Identify which cell holds the provided text, then report its (x, y) central coordinate. 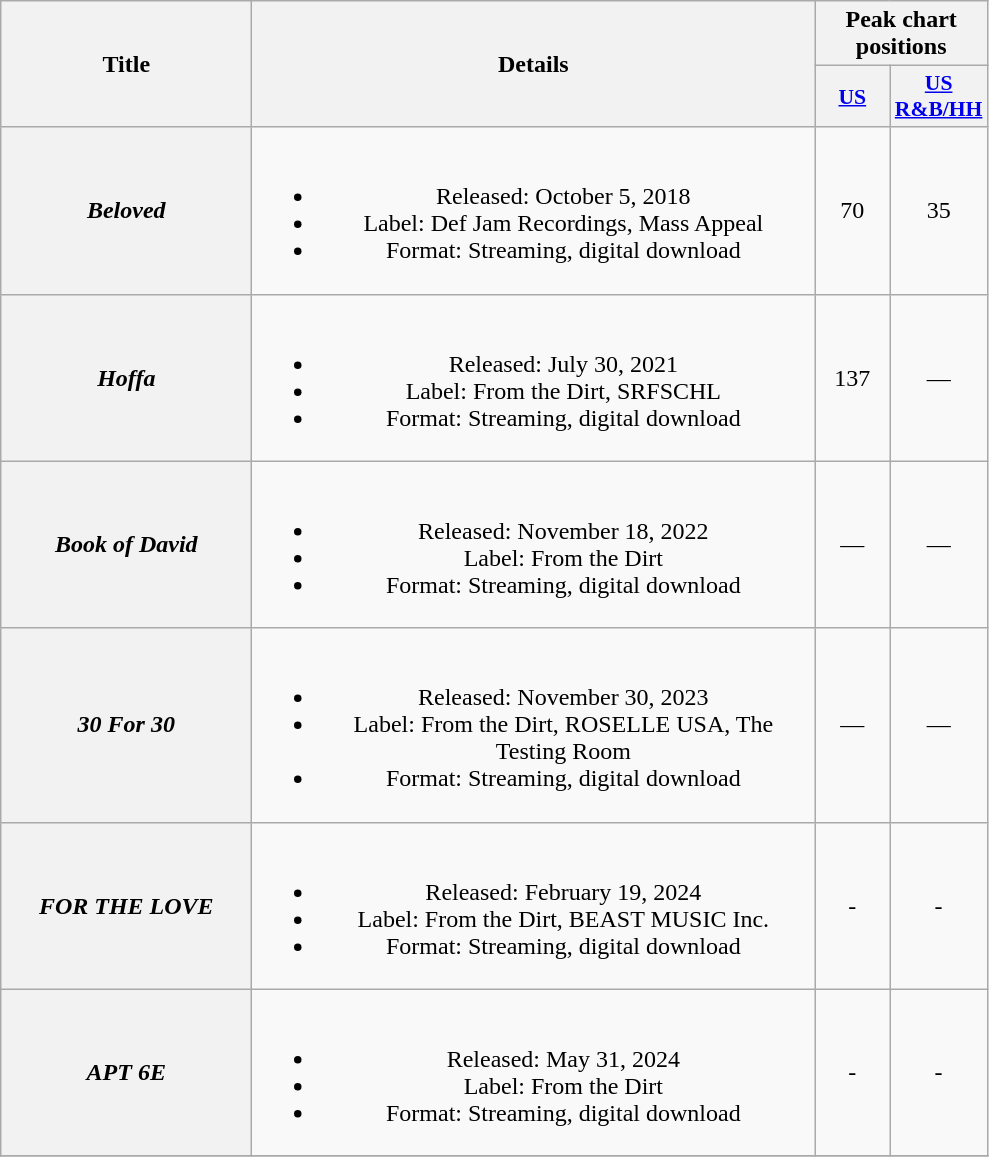
Title (126, 64)
30 For 30 (126, 725)
APT 6E (126, 1072)
Released: May 31, 2024Label: From the DirtFormat: Streaming, digital download (534, 1072)
FOR THE LOVE (126, 906)
Details (534, 64)
Released: November 18, 2022Label: From the DirtFormat: Streaming, digital download (534, 544)
Released: February 19, 2024Label: From the Dirt, BEAST MUSIC Inc.Format: Streaming, digital download (534, 906)
Released: July 30, 2021Label: From the Dirt, SRFSCHLFormat: Streaming, digital download (534, 378)
Peak chart positions (902, 34)
Released: October 5, 2018Label: Def Jam Recordings, Mass AppealFormat: Streaming, digital download (534, 210)
US (852, 96)
Hoffa (126, 378)
70 (852, 210)
Beloved (126, 210)
35 (939, 210)
USR&B/HH (939, 96)
Released: November 30, 2023Label: From the Dirt, ROSELLE USA, The Testing RoomFormat: Streaming, digital download (534, 725)
Book of David (126, 544)
137 (852, 378)
